Detect which cell encompasses the target text, then output its [X, Y] center coordinate. 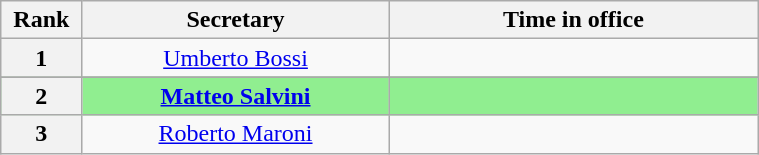
Time in office [574, 20]
3 [42, 134]
Roberto Maroni [236, 134]
Rank [42, 20]
Matteo Salvini [236, 96]
Secretary [236, 20]
2 [42, 96]
Umberto Bossi [236, 58]
1 [42, 58]
